Output the (x, y) coordinate of the center of the cell containing the given text.  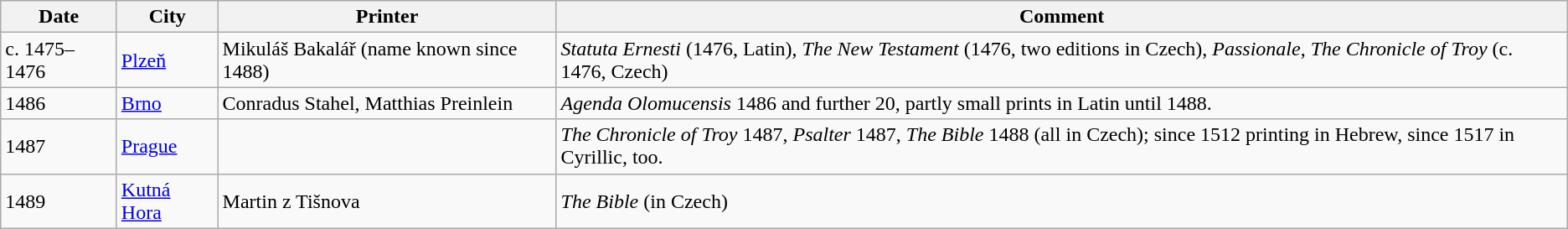
The Chronicle of Troy 1487, Psalter 1487, The Bible 1488 (all in Czech); since 1512 printing in Hebrew, since 1517 in Cyrillic, too. (1062, 146)
Mikuláš Bakalář (name known since 1488) (387, 60)
City (168, 17)
Plzeň (168, 60)
Statuta Ernesti (1476, Latin), The New Testament (1476, two editions in Czech), Passionale, The Chronicle of Troy (c. 1476, Czech) (1062, 60)
The Bible (in Czech) (1062, 201)
Printer (387, 17)
Comment (1062, 17)
Agenda Olomucensis 1486 and further 20, partly small prints in Latin until 1488. (1062, 103)
Kutná Hora (168, 201)
1489 (59, 201)
Brno (168, 103)
Martin z Tišnova (387, 201)
Prague (168, 146)
1487 (59, 146)
Date (59, 17)
Conradus Stahel, Matthias Preinlein (387, 103)
1486 (59, 103)
c. 1475–1476 (59, 60)
